Pinpoint the cell where the given text exists, returning its (X, Y) midpoint coordinate. 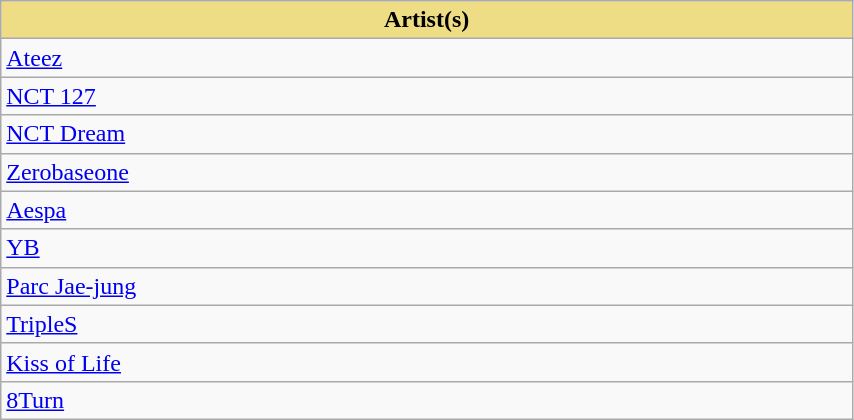
Aespa (427, 210)
Parc Jae-jung (427, 286)
NCT 127 (427, 96)
8Turn (427, 400)
Zerobaseone (427, 172)
YB (427, 248)
NCT Dream (427, 134)
Ateez (427, 58)
Artist(s) (427, 20)
Kiss of Life (427, 362)
TripleS (427, 324)
